Find where the given text appears and provide that cell's center as [x, y] coordinate. 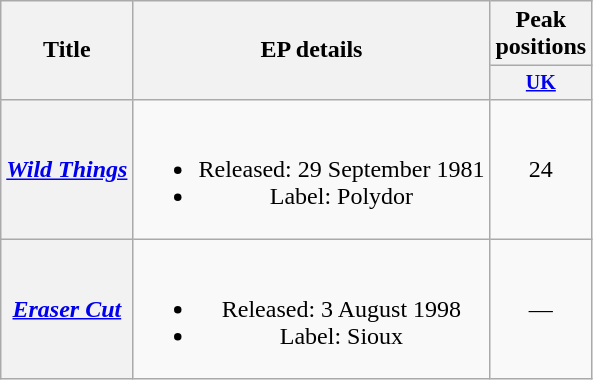
24 [541, 169]
Released: 3 August 1998Label: Sioux [312, 309]
Eraser Cut [67, 309]
— [541, 309]
Title [67, 50]
EP details [312, 50]
Wild Things [67, 169]
Peak positions [541, 34]
UK [541, 82]
Released: 29 September 1981Label: Polydor [312, 169]
